Extract the [X, Y] coordinate from the center of the cell holding the provided text.  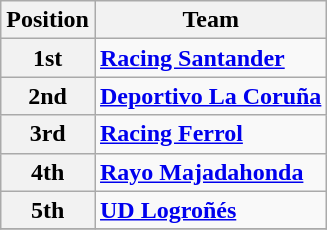
4th [48, 172]
2nd [48, 96]
5th [48, 210]
Position [48, 20]
Racing Ferrol [210, 134]
Deportivo La Coruña [210, 96]
UD Logroñés [210, 210]
1st [48, 58]
3rd [48, 134]
Racing Santander [210, 58]
Rayo Majadahonda [210, 172]
Team [210, 20]
